Search for the cell housing the specified text and yield its [x, y] center coordinate. 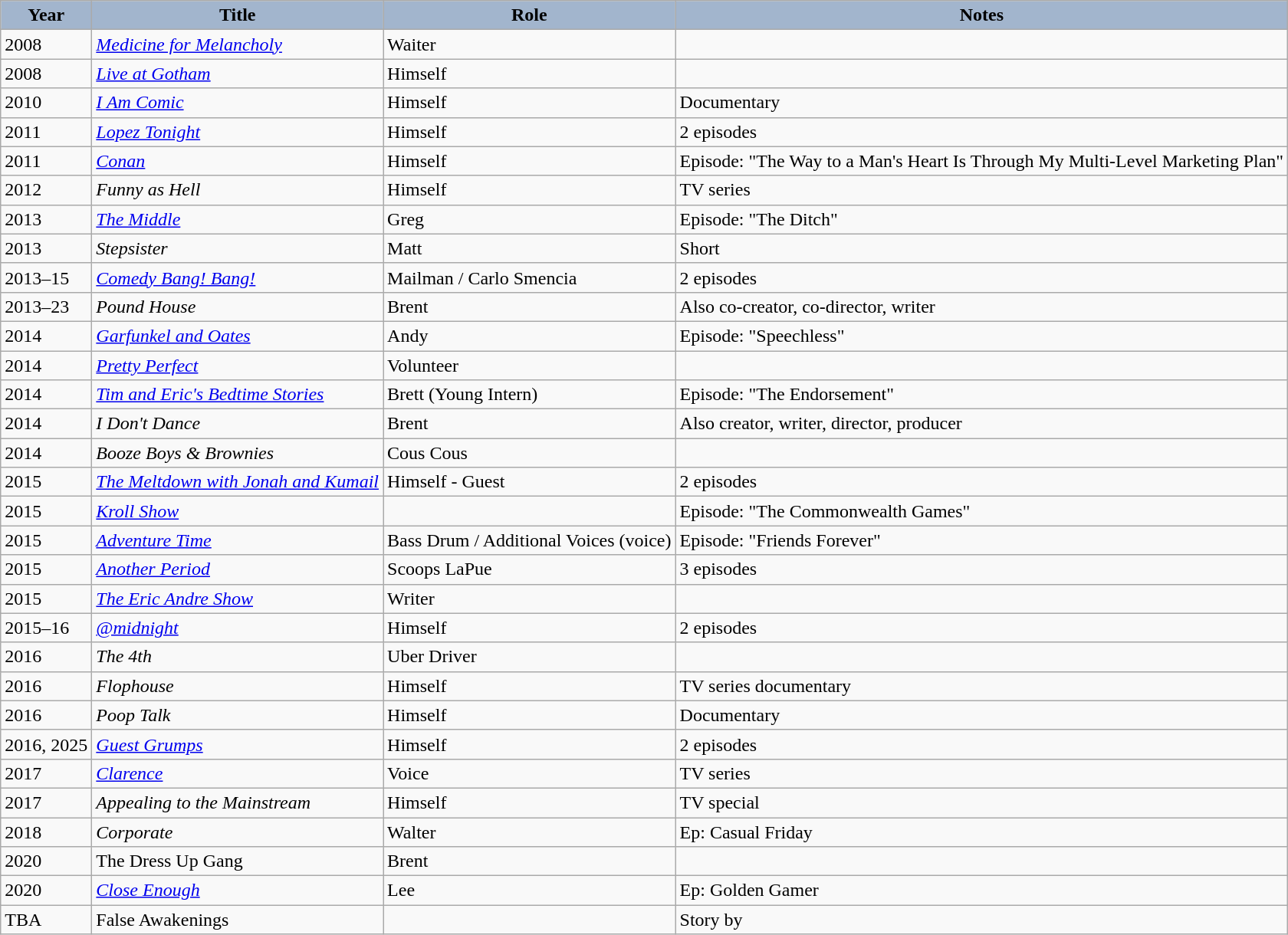
Tim and Eric's Bedtime Stories [238, 395]
Bass Drum / Additional Voices (voice) [529, 540]
TBA [46, 920]
Guest Grumps [238, 744]
Writer [529, 599]
Clarence [238, 773]
I Am Comic [238, 103]
Waiter [529, 44]
Close Enough [238, 891]
Flophouse [238, 686]
Story by [981, 920]
Episode: "The Ditch" [981, 219]
Kroll Show [238, 511]
Cous Cous [529, 453]
Notes [981, 15]
Scoops LaPue [529, 569]
The Middle [238, 219]
Voice [529, 773]
Funny as Hell [238, 190]
Episode: "The Commonwealth Games" [981, 511]
Short [981, 248]
2013–23 [46, 307]
Booze Boys & Brownies [238, 453]
Episode: "Friends Forever" [981, 540]
Volunteer [529, 366]
Another Period [238, 569]
Corporate [238, 832]
Brett (Young Intern) [529, 395]
Episode: "The Way to a Man's Heart Is Through My Multi-Level Marketing Plan" [981, 161]
3 episodes [981, 569]
Lee [529, 891]
Conan [238, 161]
Pound House [238, 307]
@midnight [238, 628]
Himself - Guest [529, 482]
2010 [46, 103]
Medicine for Melancholy [238, 44]
Appealing to the Mainstream [238, 802]
TV series documentary [981, 686]
Episode: "Speechless" [981, 336]
The Eric Andre Show [238, 599]
I Don't Dance [238, 424]
2012 [46, 190]
Role [529, 15]
Poop Talk [238, 715]
The 4th [238, 657]
Uber Driver [529, 657]
Ep: Casual Friday [981, 832]
False Awakenings [238, 920]
2013–15 [46, 277]
2018 [46, 832]
Pretty Perfect [238, 366]
TV special [981, 802]
Matt [529, 248]
2015–16 [46, 628]
The Dress Up Gang [238, 861]
Also co-creator, co-director, writer [981, 307]
Adventure Time [238, 540]
Comedy Bang! Bang! [238, 277]
The Meltdown with Jonah and Kumail [238, 482]
Walter [529, 832]
Garfunkel and Oates [238, 336]
Title [238, 15]
Stepsister [238, 248]
Greg [529, 219]
Episode: "The Endorsement" [981, 395]
Ep: Golden Gamer [981, 891]
Lopez Tonight [238, 132]
Mailman / Carlo Smencia [529, 277]
Year [46, 15]
2016, 2025 [46, 744]
Andy [529, 336]
Also creator, writer, director, producer [981, 424]
Live at Gotham [238, 74]
